Determine the (X, Y) coordinate at the center of the cell enclosing the given text.  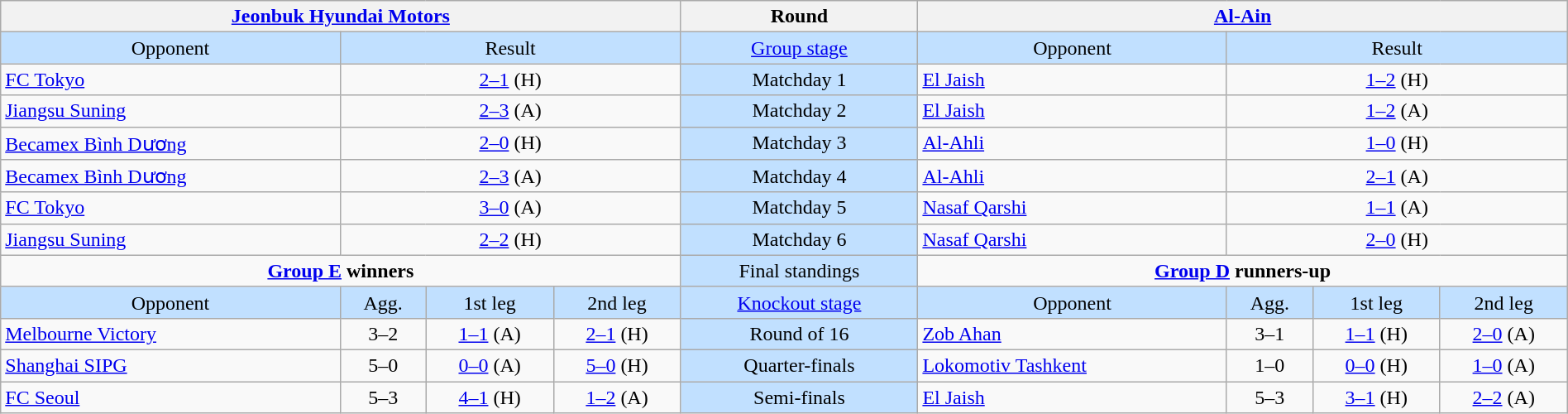
Knockout stage (799, 302)
Group stage (799, 48)
Zob Ahan (1072, 334)
Lokomotiv Tashkent (1072, 365)
3–1 (1269, 334)
Group D runners-up (1242, 271)
3–1 (H) (1376, 397)
1–0 (A) (1503, 365)
Matchday 4 (799, 176)
0–0 (H) (1376, 365)
Shanghai SIPG (170, 365)
5–0 (383, 365)
Round of 16 (799, 334)
Matchday 6 (799, 239)
Final standings (799, 271)
Semi-finals (799, 397)
5–0 (H) (617, 365)
Matchday 2 (799, 111)
2–2 (A) (1503, 397)
Melbourne Victory (170, 334)
Matchday 5 (799, 208)
Group E winners (341, 271)
Al-Ain (1242, 17)
1–0 (H) (1397, 143)
FC Seoul (170, 397)
2–0 (A) (1503, 334)
Round (799, 17)
2–2 (H) (510, 239)
2–1 (A) (1397, 176)
0–0 (A) (490, 365)
1–2 (H) (1397, 79)
4–1 (H) (490, 397)
Quarter-finals (799, 365)
3–2 (383, 334)
1–0 (1269, 365)
1–1 (H) (1376, 334)
Matchday 1 (799, 79)
Jeonbuk Hyundai Motors (341, 17)
Matchday 3 (799, 143)
3–0 (A) (510, 208)
